Locate the cell with the specified text and output its (X, Y) center coordinate. 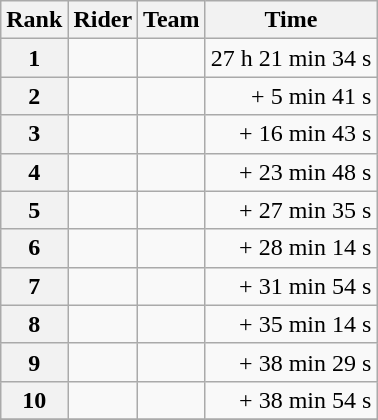
7 (34, 286)
+ 31 min 54 s (291, 286)
4 (34, 172)
3 (34, 134)
+ 38 min 29 s (291, 362)
+ 5 min 41 s (291, 96)
9 (34, 362)
+ 28 min 14 s (291, 248)
+ 35 min 14 s (291, 324)
+ 16 min 43 s (291, 134)
+ 27 min 35 s (291, 210)
8 (34, 324)
1 (34, 58)
27 h 21 min 34 s (291, 58)
2 (34, 96)
5 (34, 210)
10 (34, 400)
Rider (103, 20)
+ 38 min 54 s (291, 400)
6 (34, 248)
Team (172, 20)
Rank (34, 20)
+ 23 min 48 s (291, 172)
Time (291, 20)
